Pinpoint the cell where the given text exists, returning its [x, y] midpoint coordinate. 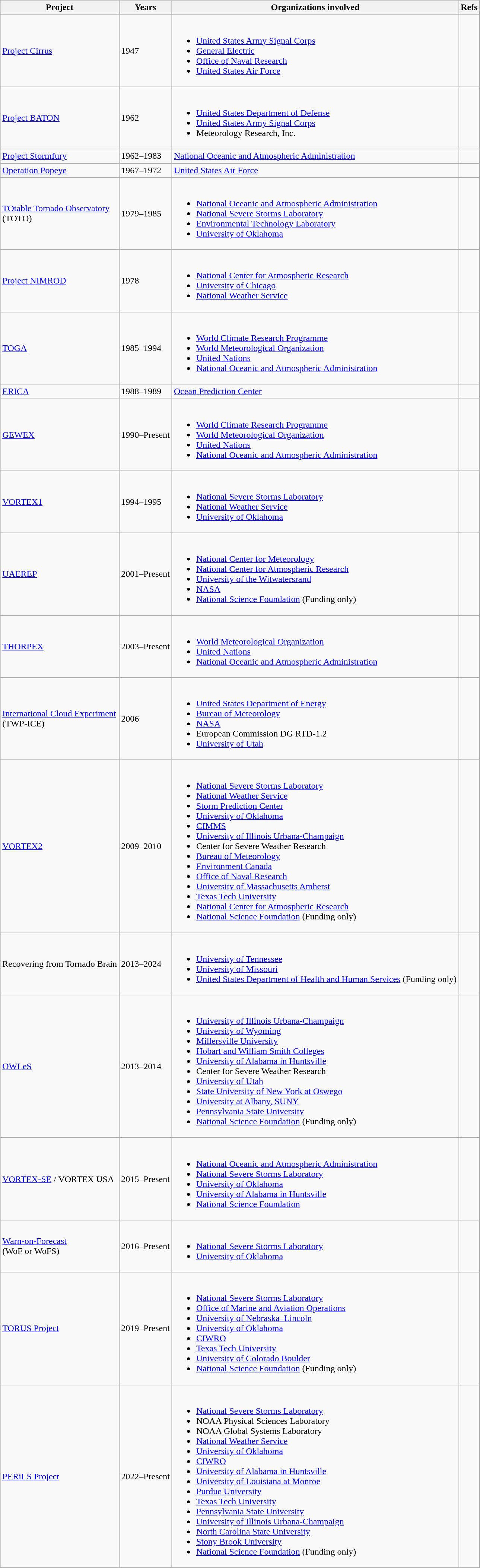
2013–2014 [146, 1066]
Ocean Prediction Center [315, 391]
Project Cirrus [60, 51]
THORPEX [60, 647]
Operation Popeye [60, 170]
2001–Present [146, 574]
Years [146, 7]
1979–1985 [146, 213]
1990–Present [146, 434]
1962–1983 [146, 156]
United States Department of DefenseUnited States Army Signal CorpsMeteorology Research, Inc. [315, 118]
United States Department of EnergyBureau of MeteorologyNASAEuropean Commission DG RTD-1.2University of Utah [315, 719]
VORTEX-SE / VORTEX USA [60, 1179]
Warn-on-Forecast(WoF or WoFS) [60, 1246]
Project BATON [60, 118]
National Oceanic and Atmospheric Administration [315, 156]
National Center for Atmospheric ResearchUniversity of ChicagoNational Weather Service [315, 281]
1978 [146, 281]
United States Army Signal CorpsGeneral ElectricOffice of Naval ResearchUnited States Air Force [315, 51]
Project Stormfury [60, 156]
OWLeS [60, 1066]
1994–1995 [146, 501]
Project [60, 7]
1988–1989 [146, 391]
2003–Present [146, 647]
1985–1994 [146, 348]
World Meteorological OrganizationUnited NationsNational Oceanic and Atmospheric Administration [315, 647]
1947 [146, 51]
UAEREP [60, 574]
United States Air Force [315, 170]
National Severe Storms LaboratoryNational Weather ServiceUniversity of Oklahoma [315, 501]
Organizations involved [315, 7]
PERiLS Project [60, 1476]
Refs [469, 7]
2006 [146, 719]
2016–Present [146, 1246]
1967–1972 [146, 170]
2009–2010 [146, 846]
TOtable Tornado Observatory(TOTO) [60, 213]
VORTEX2 [60, 846]
GEWEX [60, 434]
TOGA [60, 348]
VORTEX1 [60, 501]
2019–Present [146, 1328]
2015–Present [146, 1179]
National Oceanic and Atmospheric AdministrationNational Severe Storms LaboratoryEnvironmental Technology LaboratoryUniversity of Oklahoma [315, 213]
2013–2024 [146, 964]
National Center for MeteorologyNational Center for Atmospheric ResearchUniversity of the WitwatersrandNASANational Science Foundation (Funding only) [315, 574]
Project NIMROD [60, 281]
National Severe Storms LaboratoryUniversity of Oklahoma [315, 1246]
University of TennesseeUniversity of MissouriUnited States Department of Health and Human Services (Funding only) [315, 964]
Recovering from Tornado Brain [60, 964]
2022–Present [146, 1476]
ERICA [60, 391]
1962 [146, 118]
International Cloud Experiment(TWP-ICE) [60, 719]
TORUS Project [60, 1328]
